Detect which cell encompasses the target text, then output its (X, Y) center coordinate. 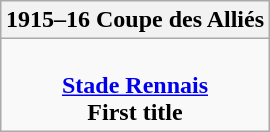
Stade RennaisFirst title (134, 85)
1915–16 Coupe des Alliés (134, 20)
